From the cell containing the given text, extract its center point as (X, Y) coordinate. 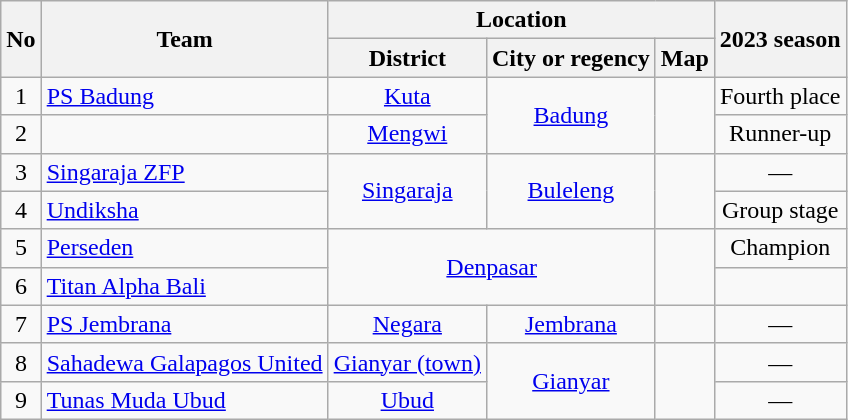
PS Badung (184, 96)
Badung (570, 115)
Gianyar (570, 381)
Tunas Muda Ubud (184, 400)
Negara (407, 324)
Denpasar (492, 267)
6 (21, 286)
1 (21, 96)
2 (21, 134)
Kuta (407, 96)
Singaraja ZFP (184, 172)
No (21, 39)
8 (21, 362)
9 (21, 400)
Fourth place (780, 96)
Singaraja (407, 191)
Titan Alpha Bali (184, 286)
Sahadewa Galapagos United (184, 362)
District (407, 58)
5 (21, 248)
Buleleng (570, 191)
Runner-up (780, 134)
Mengwi (407, 134)
Map (684, 58)
PS Jembrana (184, 324)
Group stage (780, 210)
Gianyar (town) (407, 362)
Team (184, 39)
Jembrana (570, 324)
Perseden (184, 248)
3 (21, 172)
Ubud (407, 400)
Location (521, 20)
Undiksha (184, 210)
2023 season (780, 39)
Champion (780, 248)
4 (21, 210)
7 (21, 324)
City or regency (570, 58)
